Output the [X, Y] coordinate of the center of the cell containing the given text.  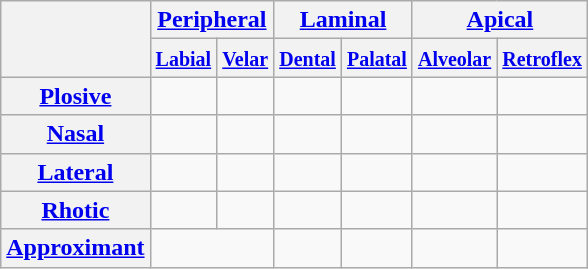
Laminal [344, 20]
Nasal [76, 134]
Dental [308, 58]
Peripheral [212, 20]
Rhotic [76, 210]
Labial [184, 58]
Palatal [376, 58]
Velar [246, 58]
Apical [500, 20]
Approximant [76, 248]
Lateral [76, 172]
Retroflex [542, 58]
Plosive [76, 96]
Alveolar [454, 58]
